Find where the given text appears and provide that cell's center as [x, y] coordinate. 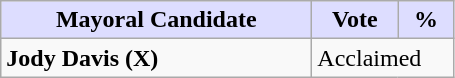
Jody Davis (X) [156, 58]
Mayoral Candidate [156, 20]
Vote [355, 20]
Acclaimed [383, 58]
% [426, 20]
